For the text-containing cell, return its midpoint in [x, y] coordinate format. 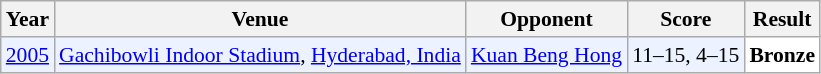
Kuan Beng Hong [546, 55]
Bronze [782, 55]
Gachibowli Indoor Stadium, Hyderabad, India [260, 55]
Year [28, 19]
Score [686, 19]
Result [782, 19]
Opponent [546, 19]
11–15, 4–15 [686, 55]
2005 [28, 55]
Venue [260, 19]
